Scan for the cell matching the given text and deliver its (x, y) coordinate at center. 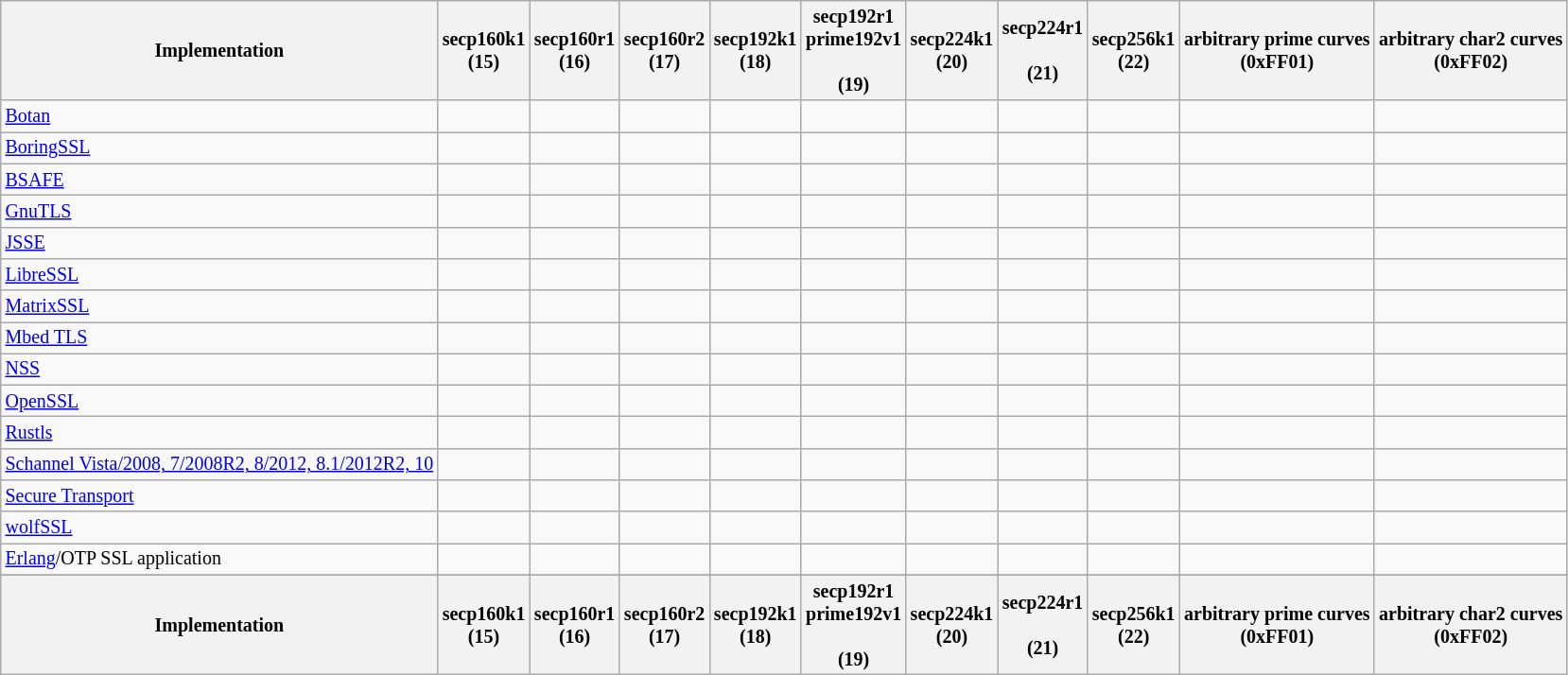
BSAFE (219, 180)
Secure Transport (219, 495)
OpenSSL (219, 401)
Mbed TLS (219, 338)
NSS (219, 369)
Erlang/OTP SSL application (219, 560)
Schannel Vista/2008, 7/2008R2, 8/2012, 8.1/2012R2, 10 (219, 465)
LibreSSL (219, 274)
wolfSSL (219, 528)
MatrixSSL (219, 306)
Botan (219, 117)
JSSE (219, 242)
BoringSSL (219, 147)
Rustls (219, 433)
GnuTLS (219, 212)
